Determine the [x, y] coordinate at the center of the cell enclosing the given text.  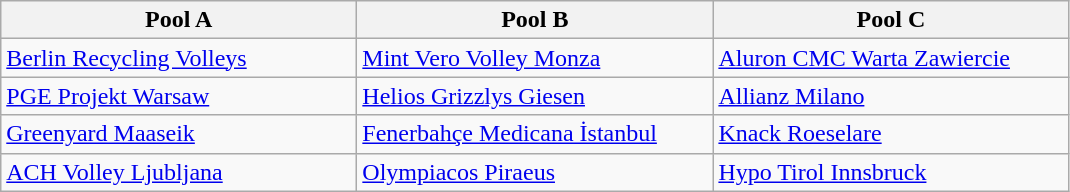
Pool A [179, 20]
Olympiacos Piraeus [535, 172]
Berlin Recycling Volleys [179, 58]
Pool B [535, 20]
ACH Volley Ljubljana [179, 172]
Helios Grizzlys Giesen [535, 96]
Aluron CMC Warta Zawiercie [891, 58]
Mint Vero Volley Monza [535, 58]
Greenyard Maaseik [179, 134]
PGE Projekt Warsaw [179, 96]
Allianz Milano [891, 96]
Knack Roeselare [891, 134]
Hypo Tirol Innsbruck [891, 172]
Fenerbahçe Medicana İstanbul [535, 134]
Pool C [891, 20]
